Capture the cell that displays the provided text and extract its [X, Y] central coordinate. 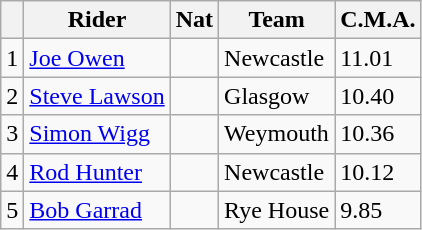
C.M.A. [378, 20]
11.01 [378, 58]
Bob Garrad [97, 210]
10.12 [378, 172]
Simon Wigg [97, 134]
2 [12, 96]
Rider [97, 20]
Weymouth [277, 134]
10.36 [378, 134]
Steve Lawson [97, 96]
1 [12, 58]
Team [277, 20]
3 [12, 134]
10.40 [378, 96]
Nat [194, 20]
Joe Owen [97, 58]
Glasgow [277, 96]
Rye House [277, 210]
9.85 [378, 210]
Rod Hunter [97, 172]
4 [12, 172]
5 [12, 210]
